Find where the given text appears and provide that cell's center as (x, y) coordinate. 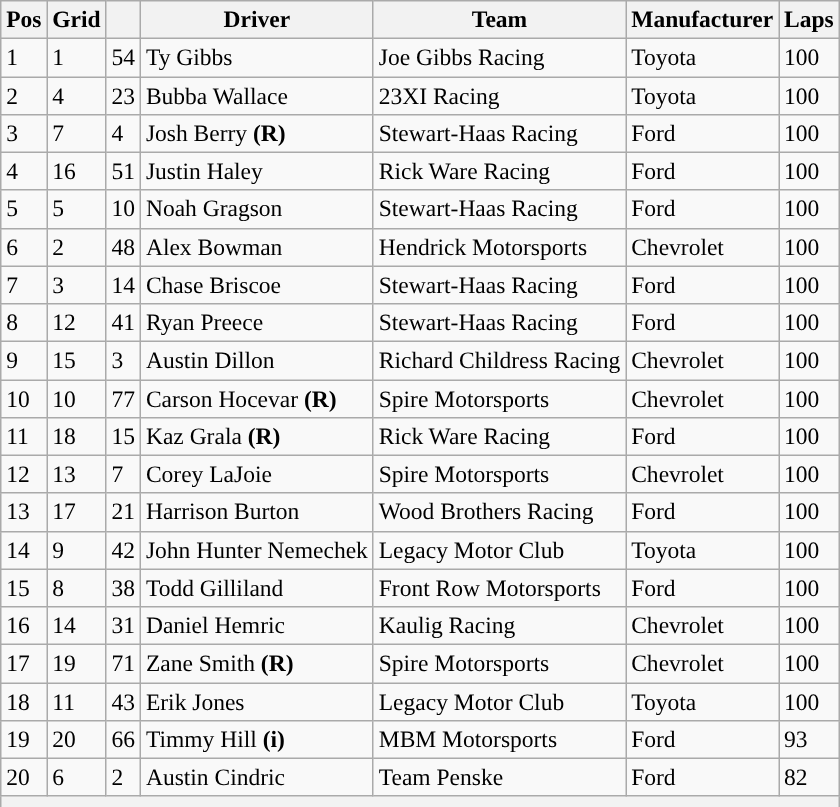
Joe Gibbs Racing (499, 57)
Justin Haley (256, 171)
Team Penske (499, 777)
Grid (76, 19)
Austin Dillon (256, 360)
Laps (810, 19)
MBM Motorsports (499, 739)
71 (123, 663)
Josh Berry (R) (256, 133)
48 (123, 247)
Daniel Hemric (256, 625)
31 (123, 625)
38 (123, 588)
Manufacturer (702, 19)
Ryan Preece (256, 322)
93 (810, 739)
43 (123, 701)
41 (123, 322)
Carson Hocevar (R) (256, 398)
23XI Racing (499, 95)
Erik Jones (256, 701)
Zane Smith (R) (256, 663)
Alex Bowman (256, 247)
Kaulig Racing (499, 625)
Hendrick Motorsports (499, 247)
54 (123, 57)
Noah Gragson (256, 209)
Team (499, 19)
Front Row Motorsports (499, 588)
Driver (256, 19)
Austin Cindric (256, 777)
Chase Briscoe (256, 285)
82 (810, 777)
77 (123, 398)
Timmy Hill (i) (256, 739)
John Hunter Nemechek (256, 550)
51 (123, 171)
21 (123, 512)
Pos (24, 19)
Richard Childress Racing (499, 360)
42 (123, 550)
Wood Brothers Racing (499, 512)
Harrison Burton (256, 512)
Kaz Grala (R) (256, 436)
23 (123, 95)
Ty Gibbs (256, 57)
Corey LaJoie (256, 474)
Todd Gilliland (256, 588)
66 (123, 739)
Bubba Wallace (256, 95)
